From the cell containing the given text, extract its center point as (X, Y) coordinate. 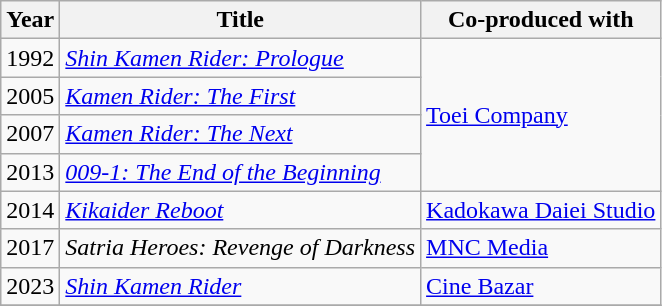
Year (30, 20)
2013 (30, 172)
Kamen Rider: The First (240, 96)
Kamen Rider: The Next (240, 134)
Toei Company (541, 115)
Cine Bazar (541, 286)
2014 (30, 210)
Co-produced with (541, 20)
2005 (30, 96)
2007 (30, 134)
Shin Kamen Rider: Prologue (240, 58)
Satria Heroes: Revenge of Darkness (240, 248)
2017 (30, 248)
MNC Media (541, 248)
Kadokawa Daiei Studio (541, 210)
2023 (30, 286)
1992 (30, 58)
Title (240, 20)
Kikaider Reboot (240, 210)
Shin Kamen Rider (240, 286)
009-1: The End of the Beginning (240, 172)
